Provide the (X, Y) coordinate of the cell's center where the given text is located.  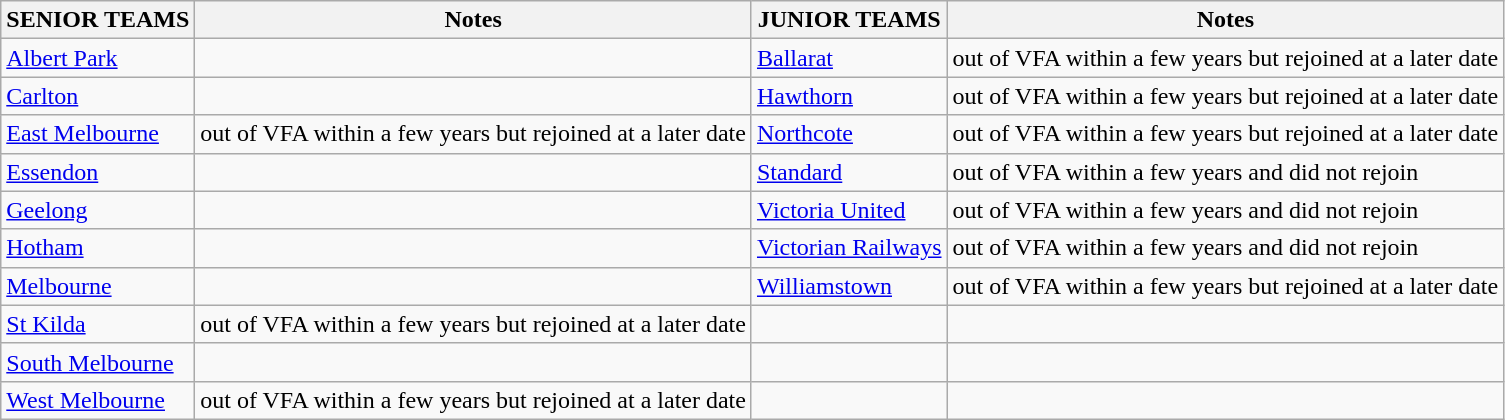
Melbourne (98, 286)
Ballarat (849, 58)
East Melbourne (98, 134)
Carlton (98, 96)
Hotham (98, 248)
St Kilda (98, 324)
Victorian Railways (849, 248)
Northcote (849, 134)
JUNIOR TEAMS (849, 20)
Albert Park (98, 58)
West Melbourne (98, 400)
Geelong (98, 210)
SENIOR TEAMS (98, 20)
Essendon (98, 172)
Williamstown (849, 286)
Standard (849, 172)
South Melbourne (98, 362)
Hawthorn (849, 96)
Victoria United (849, 210)
